Output the (x, y) coordinate of the center of the cell containing the given text.  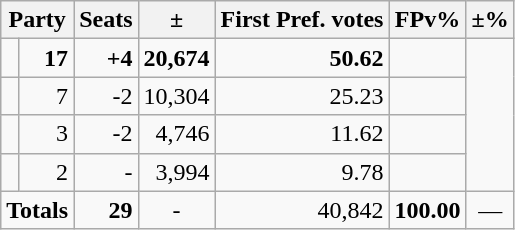
2 (46, 172)
3 (46, 134)
Totals (38, 210)
First Pref. votes (302, 20)
+4 (106, 58)
3,994 (176, 172)
25.23 (302, 96)
4,746 (176, 134)
100.00 (428, 210)
FPv% (428, 20)
— (490, 210)
Party (38, 20)
Seats (106, 20)
20,674 (176, 58)
7 (46, 96)
50.62 (302, 58)
29 (106, 210)
± (176, 20)
40,842 (302, 210)
17 (46, 58)
11.62 (302, 134)
9.78 (302, 172)
10,304 (176, 96)
±% (490, 20)
